Output the (x, y) coordinate of the center of the cell containing the given text.  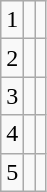
1 (12, 20)
5 (12, 172)
3 (12, 96)
4 (12, 134)
2 (12, 58)
